Identify which cell holds the provided text, then report its [x, y] central coordinate. 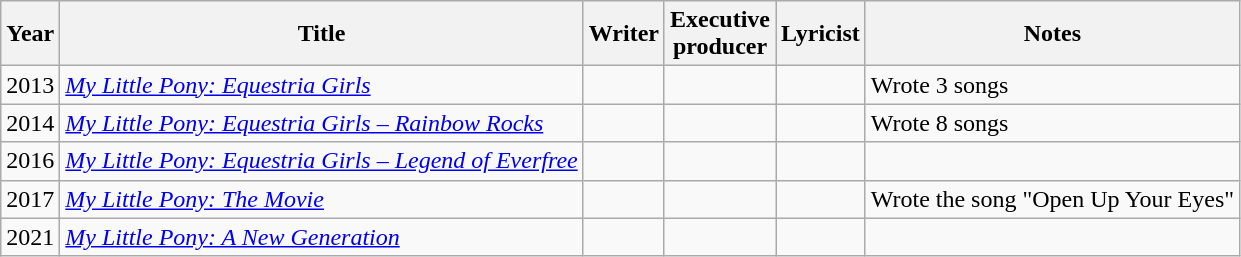
2014 [30, 123]
Title [322, 34]
2017 [30, 199]
Lyricist [821, 34]
My Little Pony: Equestria Girls – Rainbow Rocks [322, 123]
2013 [30, 85]
Wrote 3 songs [1052, 85]
Wrote 8 songs [1052, 123]
Executiveproducer [720, 34]
Wrote the song "Open Up Your Eyes" [1052, 199]
Notes [1052, 34]
2021 [30, 237]
Year [30, 34]
My Little Pony: Equestria Girls [322, 85]
My Little Pony: Equestria Girls – Legend of Everfree [322, 161]
Writer [624, 34]
My Little Pony: The Movie [322, 199]
My Little Pony: A New Generation [322, 237]
2016 [30, 161]
